From the cell containing the given text, extract its center point as (X, Y) coordinate. 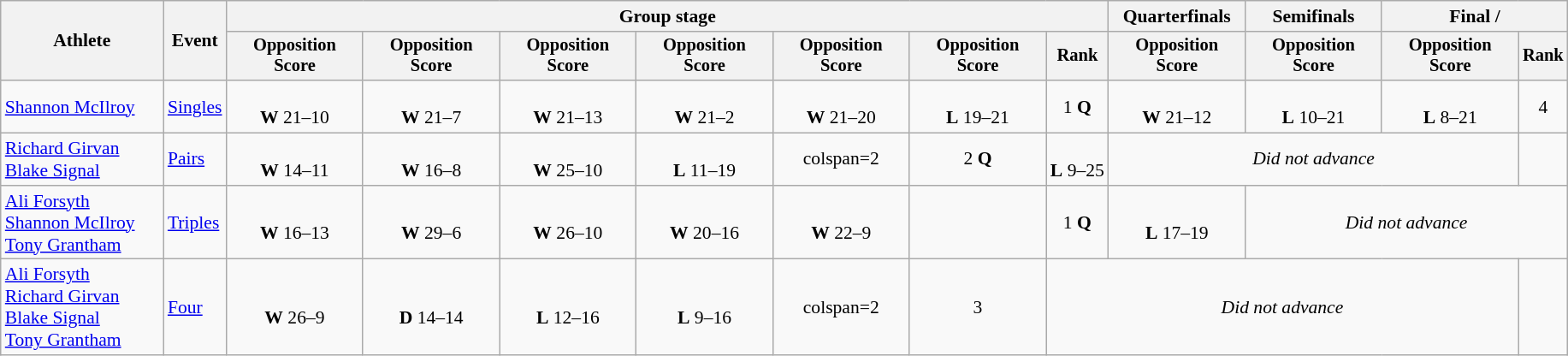
W 21–13 (568, 106)
D 14–14 (431, 307)
Quarterfinals (1177, 16)
L 19–21 (978, 106)
Triples (195, 222)
L 9–25 (1078, 159)
Athlete (82, 41)
L 8–21 (1450, 106)
Singles (195, 106)
W 25–10 (568, 159)
W 26–10 (568, 222)
W 22–9 (841, 222)
W 29–6 (431, 222)
W 21–7 (431, 106)
Final / (1475, 16)
W 21–20 (841, 106)
L 10–21 (1314, 106)
W 21–2 (705, 106)
Ali ForsythRichard GirvanBlake SignalTony Grantham (82, 307)
2 Q (978, 159)
Four (195, 307)
Event (195, 41)
Richard GirvanBlake Signal (82, 159)
W 20–16 (705, 222)
3 (978, 307)
Group stage (667, 16)
Semifinals (1314, 16)
L 11–19 (705, 159)
L 9–16 (705, 307)
Pairs (195, 159)
W 14–11 (295, 159)
Shannon McIlroy (82, 106)
W 16–13 (295, 222)
L 17–19 (1177, 222)
W 21–12 (1177, 106)
Ali ForsythShannon McIlroyTony Grantham (82, 222)
W 21–10 (295, 106)
W 26–9 (295, 307)
4 (1543, 106)
W 16–8 (431, 159)
L 12–16 (568, 307)
